Detect which cell encompasses the target text, then output its (X, Y) center coordinate. 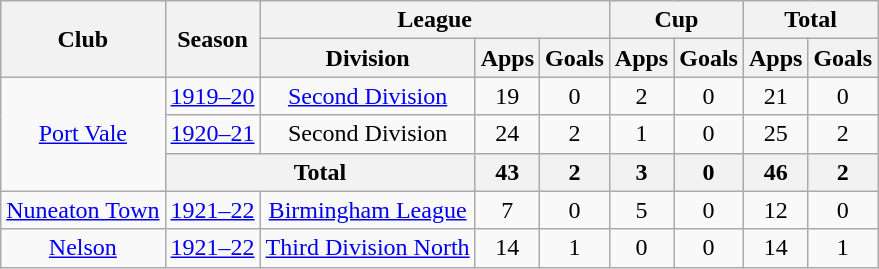
Season (212, 39)
43 (507, 172)
46 (775, 172)
1920–21 (212, 134)
Division (368, 58)
3 (641, 172)
7 (507, 210)
Cup (676, 20)
League (434, 20)
Nuneaton Town (83, 210)
1919–20 (212, 96)
19 (507, 96)
5 (641, 210)
24 (507, 134)
25 (775, 134)
12 (775, 210)
Port Vale (83, 134)
Club (83, 39)
Birmingham League (368, 210)
21 (775, 96)
Nelson (83, 248)
Third Division North (368, 248)
